Output the [x, y] coordinate of the center of the cell containing the given text.  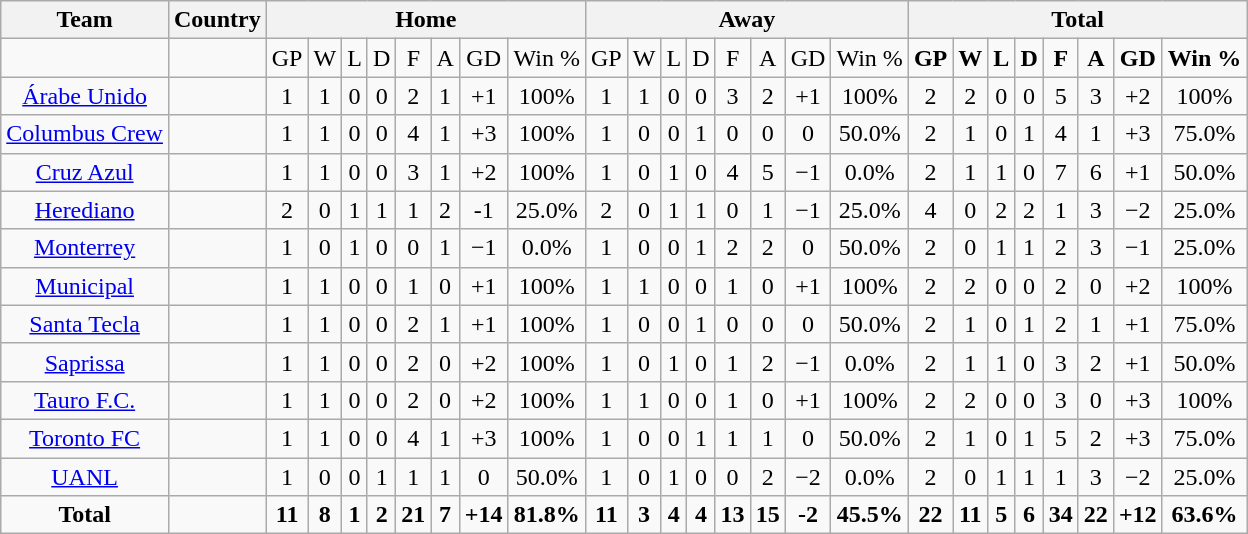
+14 [484, 515]
-1 [484, 210]
Toronto FC [85, 438]
Municipal [85, 286]
81.8% [546, 515]
Cruz Azul [85, 172]
21 [414, 515]
45.5% [870, 515]
Herediano [85, 210]
13 [732, 515]
Columbus Crew [85, 134]
+12 [1138, 515]
Home [426, 20]
Country [217, 20]
Saprissa [85, 362]
Away [746, 20]
Monterrey [85, 248]
Tauro F.C. [85, 400]
34 [1060, 515]
-2 [808, 515]
UANL [85, 477]
Team [85, 20]
Santa Tecla [85, 324]
15 [768, 515]
63.6% [1204, 515]
Árabe Unido [85, 96]
8 [325, 515]
